For the text-containing cell, return its midpoint in (X, Y) coordinate format. 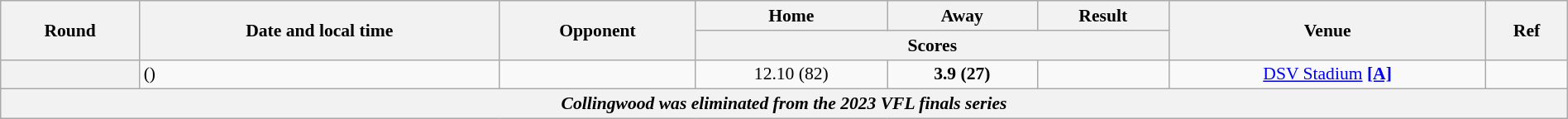
Collingwood was eliminated from the 2023 VFL finals series (784, 104)
Home (791, 16)
Venue (1327, 30)
12.10 (82) (791, 74)
DSV Stadium [A] (1327, 74)
Result (1103, 16)
Away (963, 16)
Round (70, 30)
Ref (1527, 30)
Opponent (597, 30)
() (319, 74)
Scores (932, 45)
3.9 (27) (963, 74)
Date and local time (319, 30)
